Search for the cell housing the specified text and yield its [X, Y] center coordinate. 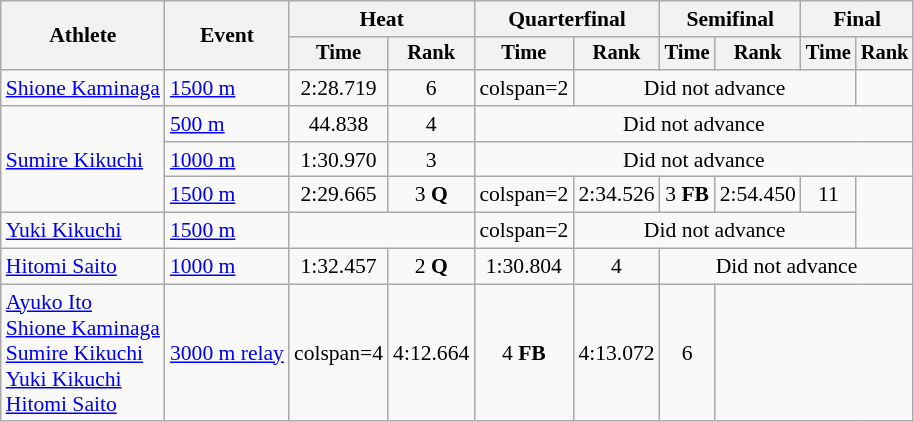
3 [431, 160]
Sumire Kikuchi [83, 160]
500 m [227, 124]
44.838 [338, 124]
1:30.804 [524, 267]
Heat [382, 19]
2:29.665 [338, 195]
Yuki Kikuchi [83, 231]
3 Q [431, 195]
Event [227, 36]
1:32.457 [338, 267]
Ayuko ItoShione KaminagaSumire KikuchiYuki KikuchiHitomi Saito [83, 353]
Athlete [83, 36]
2:34.526 [616, 195]
Hitomi Saito [83, 267]
3000 m relay [227, 353]
4 FB [524, 353]
Quarterfinal [566, 19]
2:28.719 [338, 88]
4:12.664 [431, 353]
colspan=4 [338, 353]
4:13.072 [616, 353]
2:54.450 [758, 195]
2 Q [431, 267]
Shione Kaminaga [83, 88]
Semifinal [730, 19]
11 [828, 195]
1:30.970 [338, 160]
Final [857, 19]
3 FB [688, 195]
